Return (x, y) of the center of cell containing provided text 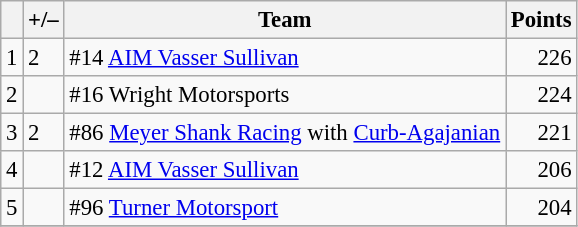
Points (542, 20)
#96 Turner Motorsport (284, 208)
#12 AIM Vasser Sullivan (284, 170)
221 (542, 133)
206 (542, 170)
4 (12, 170)
204 (542, 208)
1 (12, 58)
#86 Meyer Shank Racing with Curb-Agajanian (284, 133)
#14 AIM Vasser Sullivan (284, 58)
5 (12, 208)
#16 Wright Motorsports (284, 95)
Team (284, 20)
224 (542, 95)
3 (12, 133)
+/– (44, 20)
226 (542, 58)
